Return the (X, Y) coordinate for the center point of the cell that contains the specified text.  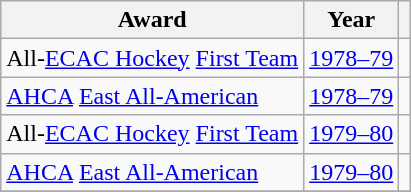
Award (152, 20)
Year (352, 20)
